Extract the [X, Y] coordinate from the center of the cell holding the provided text.  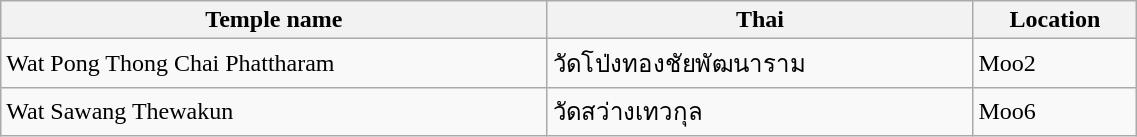
Location [1055, 20]
Moo6 [1055, 112]
Wat Sawang Thewakun [274, 112]
Temple name [274, 20]
Moo2 [1055, 64]
วัดสว่างเทวกุล [760, 112]
Thai [760, 20]
Wat Pong Thong Chai Phattharam [274, 64]
วัดโป่งทองชัยพัฒนาราม [760, 64]
